For the text-containing cell, return its midpoint in [x, y] coordinate format. 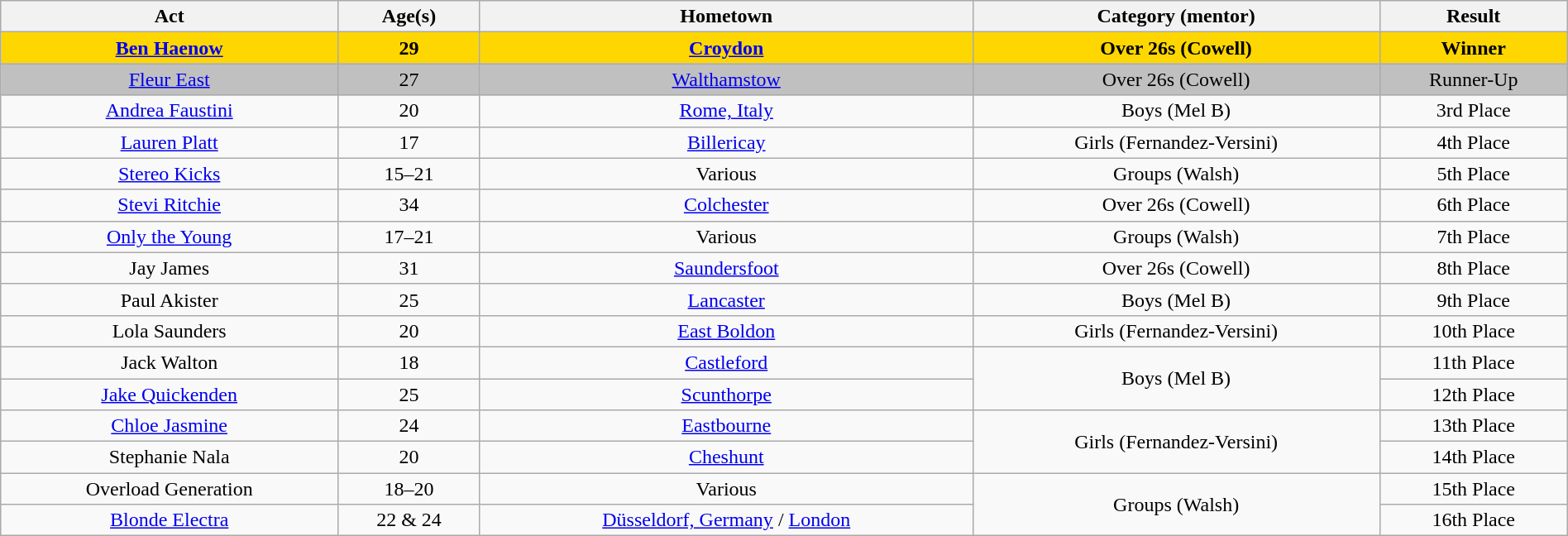
Only the Young [170, 237]
24 [409, 426]
Ben Haenow [170, 48]
Stevi Ritchie [170, 205]
Act [170, 17]
31 [409, 268]
Lola Saunders [170, 331]
Andrea Faustini [170, 111]
Lancaster [726, 299]
17–21 [409, 237]
Colchester [726, 205]
Fleur East [170, 79]
Castleford [726, 362]
5th Place [1474, 174]
34 [409, 205]
Croydon [726, 48]
29 [409, 48]
Category (mentor) [1176, 17]
Saundersfoot [726, 268]
Scunthorpe [726, 395]
Billericay [726, 142]
Age(s) [409, 17]
7th Place [1474, 237]
Overload Generation [170, 489]
17 [409, 142]
6th Place [1474, 205]
12th Place [1474, 395]
Chloe Jasmine [170, 426]
Jay James [170, 268]
Lauren Platt [170, 142]
Result [1474, 17]
11th Place [1474, 362]
14th Place [1474, 457]
10th Place [1474, 331]
Eastbourne [726, 426]
Stereo Kicks [170, 174]
18 [409, 362]
Walthamstow [726, 79]
Paul Akister [170, 299]
Runner-Up [1474, 79]
East Boldon [726, 331]
15–21 [409, 174]
9th Place [1474, 299]
22 & 24 [409, 520]
27 [409, 79]
3rd Place [1474, 111]
Jack Walton [170, 362]
Winner [1474, 48]
16th Place [1474, 520]
8th Place [1474, 268]
4th Place [1474, 142]
Rome, Italy [726, 111]
13th Place [1474, 426]
Blonde Electra [170, 520]
Stephanie Nala [170, 457]
Jake Quickenden [170, 395]
Düsseldorf, Germany / London [726, 520]
Hometown [726, 17]
15th Place [1474, 489]
18–20 [409, 489]
Cheshunt [726, 457]
